Scan for the cell matching the given text and deliver its (X, Y) coordinate at center. 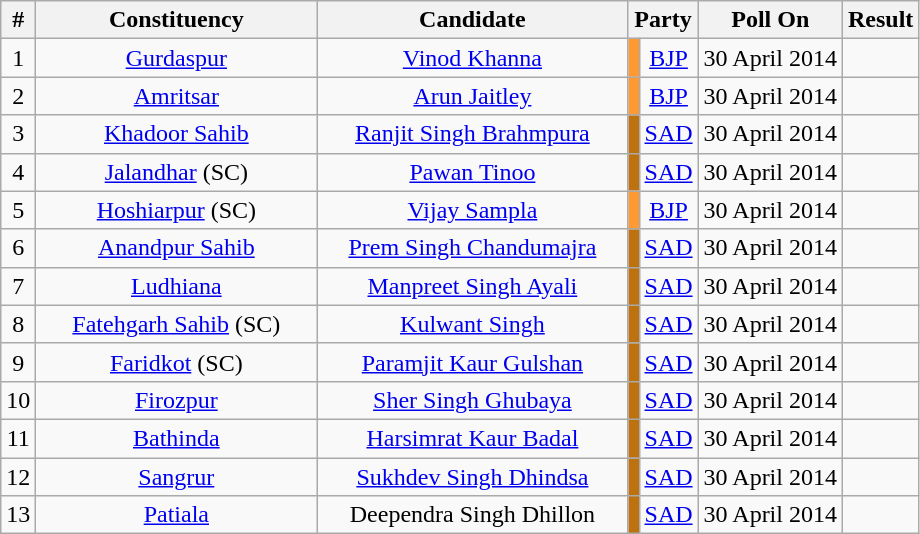
Party (663, 20)
Poll On (770, 20)
7 (18, 286)
Arun Jaitley (472, 96)
12 (18, 477)
Khadoor Sahib (176, 134)
Ranjit Singh Brahmpura (472, 134)
Paramjit Kaur Gulshan (472, 362)
Fatehgarh Sahib (SC) (176, 324)
Vinod Khanna (472, 58)
Sukhdev Singh Dhindsa (472, 477)
Harsimrat Kaur Badal (472, 438)
Firozpur (176, 400)
Pawan Tinoo (472, 172)
Anandpur Sahib (176, 248)
Hoshiarpur (SC) (176, 210)
Vijay Sampla (472, 210)
Jalandhar (SC) (176, 172)
Bathinda (176, 438)
Sher Singh Ghubaya (472, 400)
Manpreet Singh Ayali (472, 286)
Constituency (176, 20)
13 (18, 515)
1 (18, 58)
Sangrur (176, 477)
6 (18, 248)
Patiala (176, 515)
9 (18, 362)
Faridkot (SC) (176, 362)
Candidate (472, 20)
2 (18, 96)
10 (18, 400)
8 (18, 324)
# (18, 20)
Kulwant Singh (472, 324)
Ludhiana (176, 286)
Prem Singh Chandumajra (472, 248)
Gurdaspur (176, 58)
Amritsar (176, 96)
5 (18, 210)
Result (880, 20)
3 (18, 134)
Deependra Singh Dhillon (472, 515)
11 (18, 438)
4 (18, 172)
